Scan for the cell matching the given text and deliver its (x, y) coordinate at center. 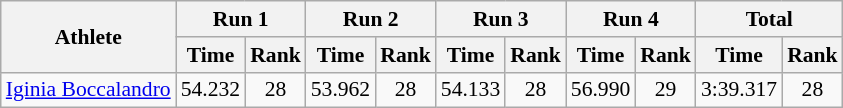
Athlete (88, 36)
53.962 (340, 90)
Run 3 (501, 19)
54.133 (470, 90)
29 (666, 90)
Iginia Boccalandro (88, 90)
Run 4 (631, 19)
56.990 (600, 90)
Run 1 (241, 19)
54.232 (210, 90)
Run 2 (371, 19)
3:39.317 (739, 90)
Total (770, 19)
